Determine the (x, y) coordinate at the center of the cell enclosing the given text.  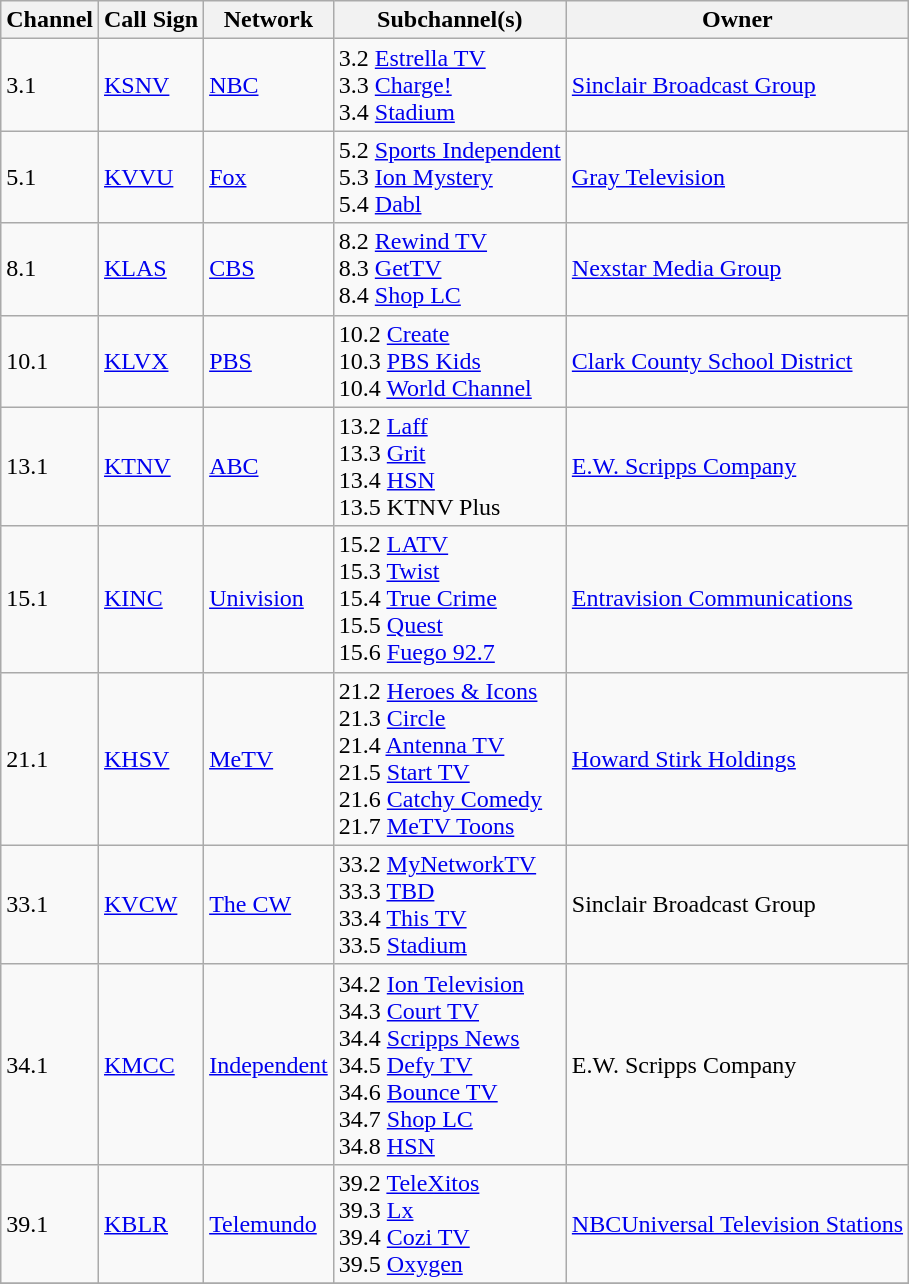
KLAS (152, 269)
The CW (269, 904)
KSNV (152, 85)
13.2 Laff 13.3 Grit 13.4 HSN 13.5 KTNV Plus (450, 466)
Subchannel(s) (450, 20)
15.1 (50, 599)
Call Sign (152, 20)
KHSV (152, 758)
Owner (737, 20)
Network (269, 20)
PBS (269, 361)
Howard Stirk Holdings (737, 758)
Entravision Communications (737, 599)
KVCW (152, 904)
Channel (50, 20)
8.2 Rewind TV 8.3 GetTV 8.4 Shop LC (450, 269)
KLVX (152, 361)
KINC (152, 599)
Clark County School District (737, 361)
33.1 (50, 904)
MeTV (269, 758)
15.2 LATV 15.3 Twist 15.4 True Crime 15.5 Quest 15.6 Fuego 92.7 (450, 599)
3.1 (50, 85)
5.2 Sports Independent 5.3 Ion Mystery 5.4 Dabl (450, 177)
ABC (269, 466)
Independent (269, 1064)
CBS (269, 269)
39.1 (50, 1224)
KTNV (152, 466)
Fox (269, 177)
KMCC (152, 1064)
KVVU (152, 177)
NBCUniversal Television Stations (737, 1224)
Nexstar Media Group (737, 269)
13.1 (50, 466)
34.1 (50, 1064)
10.1 (50, 361)
5.1 (50, 177)
8.1 (50, 269)
39.2 TeleXitos 39.3 Lx 39.4 Cozi TV 39.5 Oxygen (450, 1224)
34.2 Ion Television 34.3 Court TV 34.4 Scripps News 34.5 Defy TV 34.6 Bounce TV 34.7 Shop LC 34.8 HSN (450, 1064)
10.2 Create 10.3 PBS Kids 10.4 World Channel (450, 361)
3.2 Estrella TV 3.3 Charge! 3.4 Stadium (450, 85)
KBLR (152, 1224)
33.2 MyNetworkTV 33.3 TBD 33.4 This TV 33.5 Stadium (450, 904)
21.2 Heroes & Icons 21.3 Circle 21.4 Antenna TV 21.5 Start TV 21.6 Catchy Comedy 21.7 MeTV Toons (450, 758)
Telemundo (269, 1224)
Univision (269, 599)
Gray Television (737, 177)
21.1 (50, 758)
NBC (269, 85)
